From the cell containing the given text, extract its center point as (X, Y) coordinate. 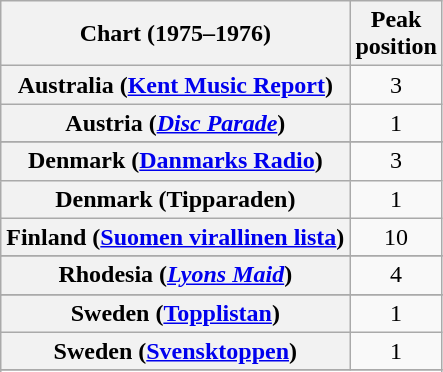
Sweden (Svensktoppen) (176, 351)
Australia (Kent Music Report) (176, 85)
Peakposition (396, 34)
Denmark (Tipparaden) (176, 199)
4 (396, 275)
Austria (Disc Parade) (176, 123)
Sweden (Topplistan) (176, 313)
Rhodesia (Lyons Maid) (176, 275)
Denmark (Danmarks Radio) (176, 161)
Chart (1975–1976) (176, 34)
10 (396, 237)
Finland (Suomen virallinen lista) (176, 237)
